Identify which cell holds the provided text, then report its (x, y) central coordinate. 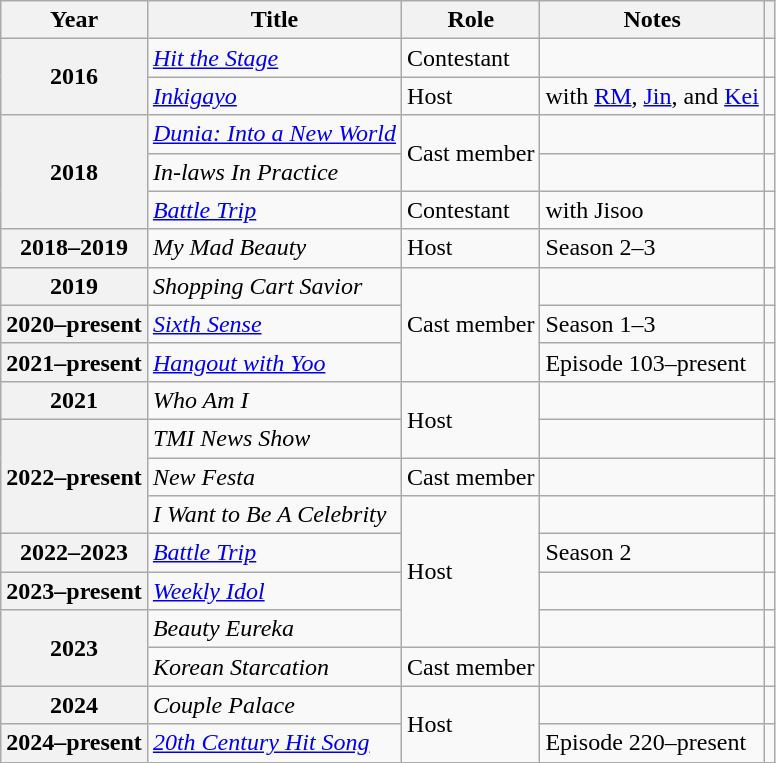
2018–2019 (74, 248)
2019 (74, 286)
Season 2 (652, 553)
Year (74, 20)
Korean Starcation (274, 667)
2020–present (74, 324)
with Jisoo (652, 210)
2024 (74, 705)
Hangout with Yoo (274, 362)
2022–2023 (74, 553)
2021–present (74, 362)
2022–present (74, 476)
In-laws In Practice (274, 172)
Weekly Idol (274, 591)
2023 (74, 648)
Episode 103–present (652, 362)
Episode 220–present (652, 743)
2016 (74, 77)
Role (471, 20)
Title (274, 20)
Inkigayo (274, 96)
Shopping Cart Savior (274, 286)
Couple Palace (274, 705)
New Festa (274, 477)
TMI News Show (274, 438)
Who Am I (274, 400)
with RM, Jin, and Kei (652, 96)
Dunia: Into a New World (274, 134)
2024–present (74, 743)
I Want to Be A Celebrity (274, 515)
2023–present (74, 591)
2018 (74, 172)
My Mad Beauty (274, 248)
Sixth Sense (274, 324)
Season 2–3 (652, 248)
Beauty Eureka (274, 629)
Season 1–3 (652, 324)
Hit the Stage (274, 58)
Notes (652, 20)
20th Century Hit Song (274, 743)
2021 (74, 400)
